Determine the [x, y] coordinate at the center of the cell enclosing the given text.  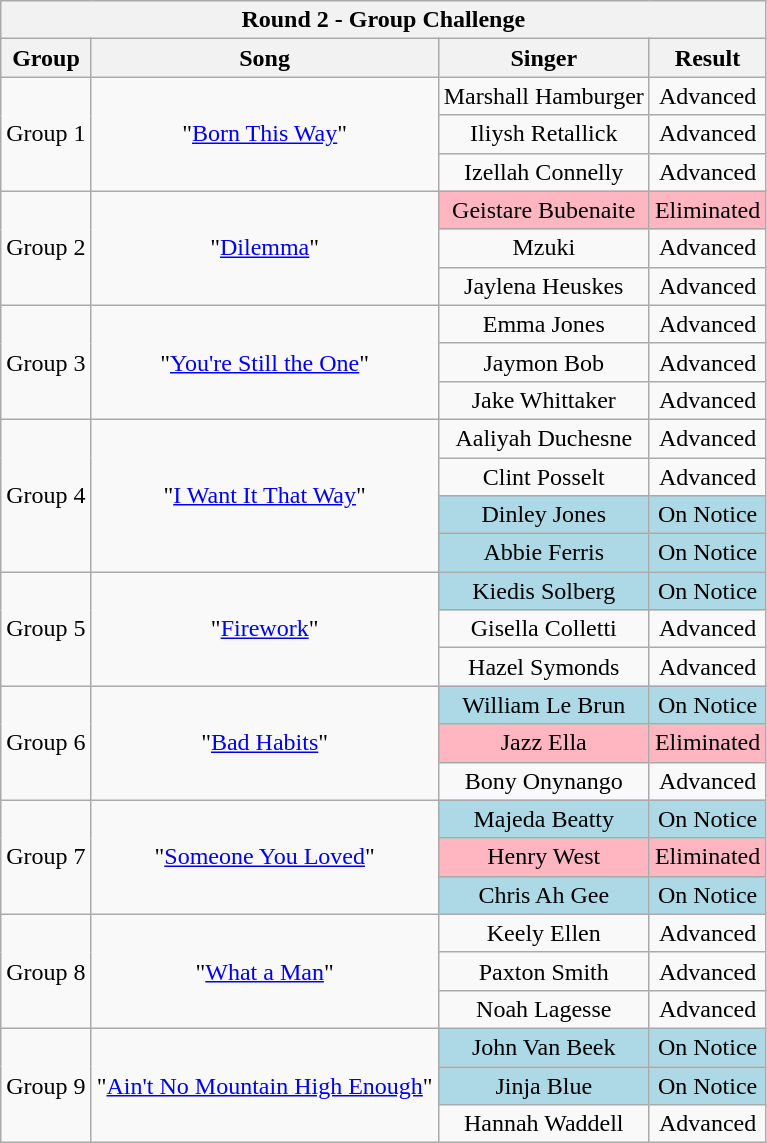
Marshall Hamburger [544, 96]
"Dilemma" [264, 248]
Abbie Ferris [544, 553]
"You're Still the One" [264, 362]
Group 3 [46, 362]
William Le Brun [544, 705]
Noah Lagesse [544, 1009]
"Bad Habits" [264, 743]
Singer [544, 58]
Aaliyah Duchesne [544, 438]
Geistare Bubenaite [544, 210]
Result [707, 58]
Bony Onynango [544, 781]
"Ain't No Mountain High Enough" [264, 1085]
Kiedis Solberg [544, 591]
"Born This Way" [264, 134]
"What a Man" [264, 971]
Jazz Ella [544, 743]
Izellah Connelly [544, 172]
Jaylena Heuskes [544, 286]
Jake Whittaker [544, 400]
Gisella Colletti [544, 629]
Group 4 [46, 495]
Hannah Waddell [544, 1124]
Jaymon Bob [544, 362]
Round 2 - Group Challenge [384, 20]
Emma Jones [544, 324]
Henry West [544, 857]
Iliysh Retallick [544, 134]
"I Want It That Way" [264, 495]
Group [46, 58]
Dinley Jones [544, 515]
Group 9 [46, 1085]
Group 8 [46, 971]
"Someone You Loved" [264, 857]
Group 1 [46, 134]
Group 5 [46, 629]
Mzuki [544, 248]
Hazel Symonds [544, 667]
Majeda Beatty [544, 819]
Paxton Smith [544, 971]
Group 2 [46, 248]
Clint Posselt [544, 477]
"Firework" [264, 629]
Group 6 [46, 743]
John Van Beek [544, 1047]
Group 7 [46, 857]
Song [264, 58]
Jinja Blue [544, 1085]
Chris Ah Gee [544, 895]
Keely Ellen [544, 933]
